Determine the [X, Y] coordinate at the center of the cell enclosing the given text.  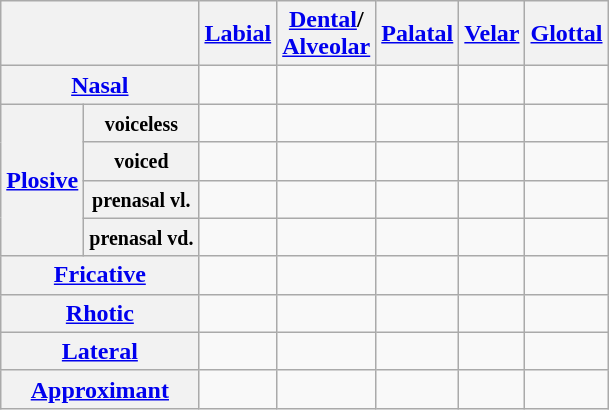
Labial [238, 34]
voiced [142, 161]
Lateral [100, 351]
Palatal [418, 34]
Plosive [42, 180]
Dental/Alveolar [326, 34]
prenasal vl. [142, 199]
Velar [492, 34]
voiceless [142, 123]
Approximant [100, 389]
Fricative [100, 275]
Rhotic [100, 313]
Nasal [100, 85]
Glottal [566, 34]
prenasal vd. [142, 237]
